Pinpoint the cell where the given text exists, returning its [X, Y] midpoint coordinate. 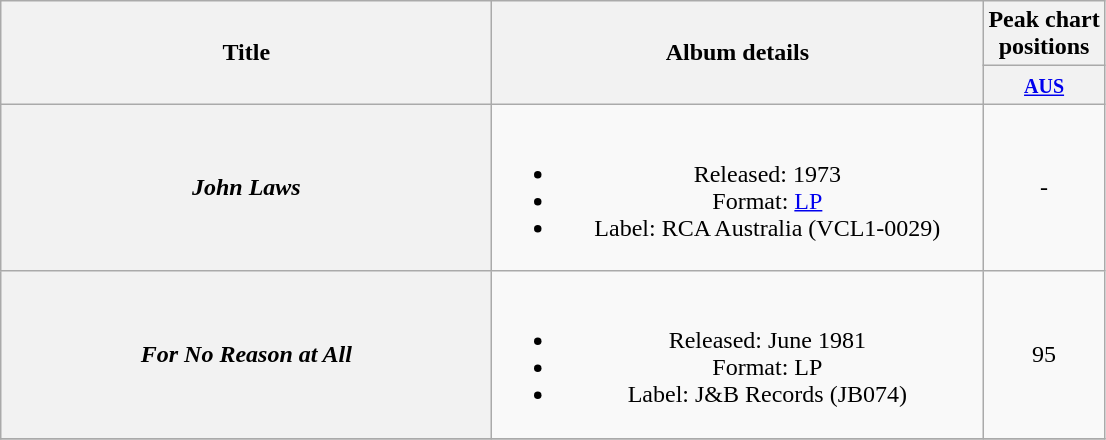
Album details [738, 52]
Peak chartpositions [1044, 34]
For No Reason at All [246, 354]
Released: 1973Format: LPLabel: RCA Australia (VCL1-0029) [738, 188]
95 [1044, 354]
- [1044, 188]
AUS [1044, 85]
Released: June 1981Format: LPLabel: J&B Records (JB074) [738, 354]
John Laws [246, 188]
Title [246, 52]
